Provide the (x, y) coordinate of the cell's center where the given text is located.  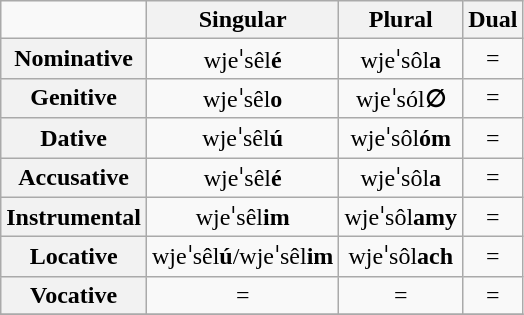
wjeˈsêlú (242, 138)
Nominative (74, 59)
wjeˈsêlo (242, 98)
wjeˈsôlach (401, 257)
Plural (401, 20)
Genitive (74, 98)
wjeˈsól∅ (401, 98)
wjeˈsôlóm (401, 138)
wjeˈsôlamy (401, 217)
Dative (74, 138)
Instrumental (74, 217)
Dual (493, 20)
Locative (74, 257)
wjeˈsêlim (242, 217)
Vocative (74, 295)
Singular (242, 20)
Accusative (74, 178)
wjeˈsêlú/wjeˈsêlim (242, 257)
